Scan for the cell matching the given text and deliver its (x, y) coordinate at center. 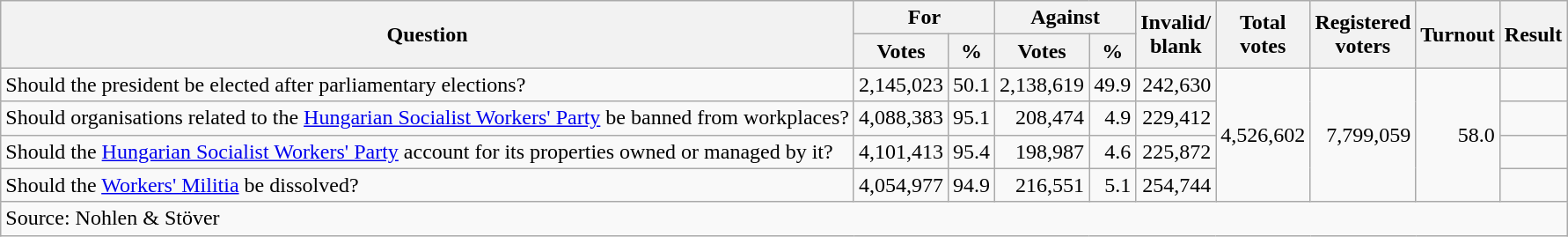
4,101,413 (901, 152)
229,412 (1176, 118)
Registeredvoters (1363, 34)
58.0 (1458, 135)
208,474 (1042, 118)
Should the president be elected after parliamentary elections? (428, 85)
95.4 (971, 152)
95.1 (971, 118)
Question (428, 34)
225,872 (1176, 152)
Against (1066, 18)
4,088,383 (901, 118)
Turnout (1458, 34)
4,054,977 (901, 185)
7,799,059 (1363, 135)
94.9 (971, 185)
5.1 (1112, 185)
Should the Workers' Militia be dissolved? (428, 185)
Invalid/blank (1176, 34)
254,744 (1176, 185)
Should the Hungarian Socialist Workers' Party account for its properties owned or managed by it? (428, 152)
49.9 (1112, 85)
Source: Nohlen & Stöver (784, 218)
Totalvotes (1264, 34)
Should organisations related to the Hungarian Socialist Workers' Party be banned from workplaces? (428, 118)
2,145,023 (901, 85)
For (924, 18)
2,138,619 (1042, 85)
198,987 (1042, 152)
50.1 (971, 85)
216,551 (1042, 185)
242,630 (1176, 85)
4.9 (1112, 118)
Result (1533, 34)
4,526,602 (1264, 135)
4.6 (1112, 152)
